Output the [X, Y] coordinate of the center of the cell containing the given text.  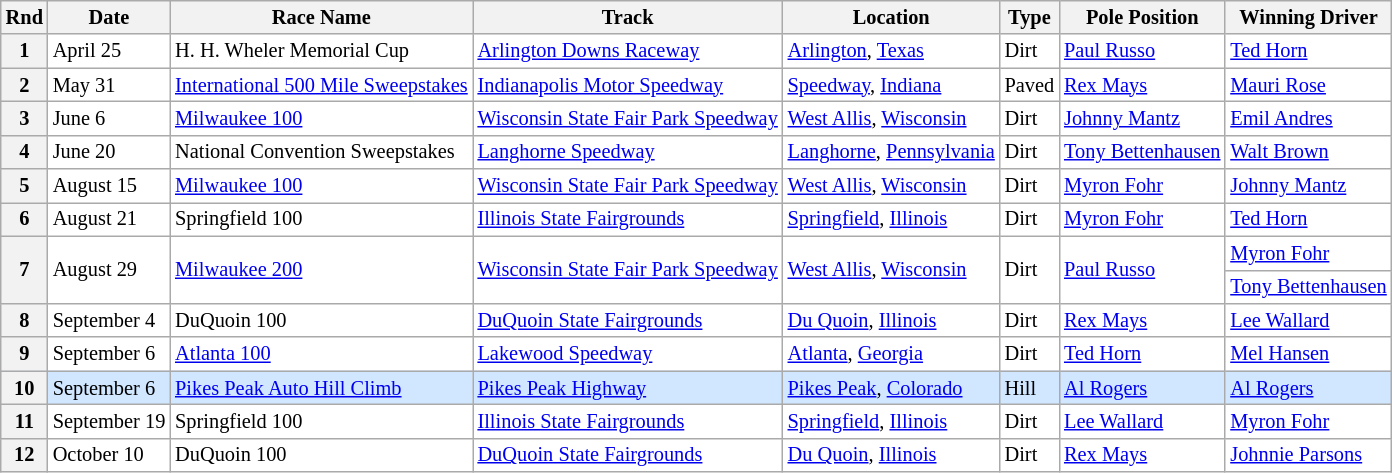
4 [24, 152]
6 [24, 219]
August 29 [109, 270]
Paved [1030, 85]
September 4 [109, 320]
Arlington Downs Raceway [628, 51]
Winning Driver [1308, 17]
Track [628, 17]
International 500 Mile Sweepstakes [321, 85]
7 [24, 270]
Rnd [24, 17]
Hill [1030, 388]
Pikes Peak Highway [628, 388]
September 19 [109, 421]
Atlanta 100 [321, 354]
June 20 [109, 152]
October 10 [109, 455]
Race Name [321, 17]
Atlanta, Georgia [892, 354]
11 [24, 421]
Date [109, 17]
Arlington, Texas [892, 51]
12 [24, 455]
Mel Hansen [1308, 354]
April 25 [109, 51]
1 [24, 51]
August 15 [109, 186]
10 [24, 388]
Mauri Rose [1308, 85]
Location [892, 17]
Speedway, Indiana [892, 85]
Langhorne Speedway [628, 152]
Pikes Peak, Colorado [892, 388]
Milwaukee 200 [321, 270]
Walt Brown [1308, 152]
8 [24, 320]
June 6 [109, 118]
Pole Position [1142, 17]
Langhorne, Pennsylvania [892, 152]
H. H. Wheler Memorial Cup [321, 51]
August 21 [109, 219]
5 [24, 186]
Lakewood Speedway [628, 354]
Emil Andres [1308, 118]
Johnnie Parsons [1308, 455]
Indianapolis Motor Speedway [628, 85]
National Convention Sweepstakes [321, 152]
2 [24, 85]
May 31 [109, 85]
Pikes Peak Auto Hill Climb [321, 388]
9 [24, 354]
Type [1030, 17]
3 [24, 118]
